Locate the cell with the specified text and output its [X, Y] center coordinate. 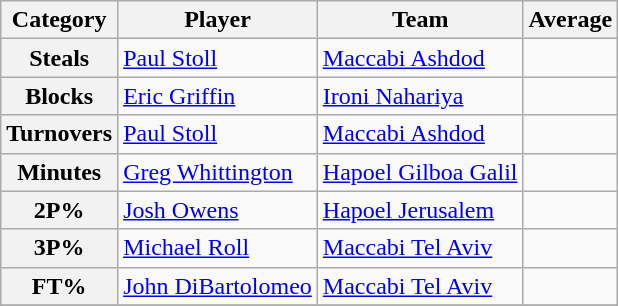
Josh Owens [218, 210]
Blocks [60, 96]
Average [570, 20]
FT% [60, 286]
Minutes [60, 172]
3P% [60, 248]
Team [420, 20]
Greg Whittington [218, 172]
John DiBartolomeo [218, 286]
Eric Griffin [218, 96]
Hapoel Jerusalem [420, 210]
Ironi Nahariya [420, 96]
Hapoel Gilboa Galil [420, 172]
Steals [60, 58]
Turnovers [60, 134]
Player [218, 20]
Category [60, 20]
Michael Roll [218, 248]
2P% [60, 210]
